Return [x, y] of the center of cell containing provided text 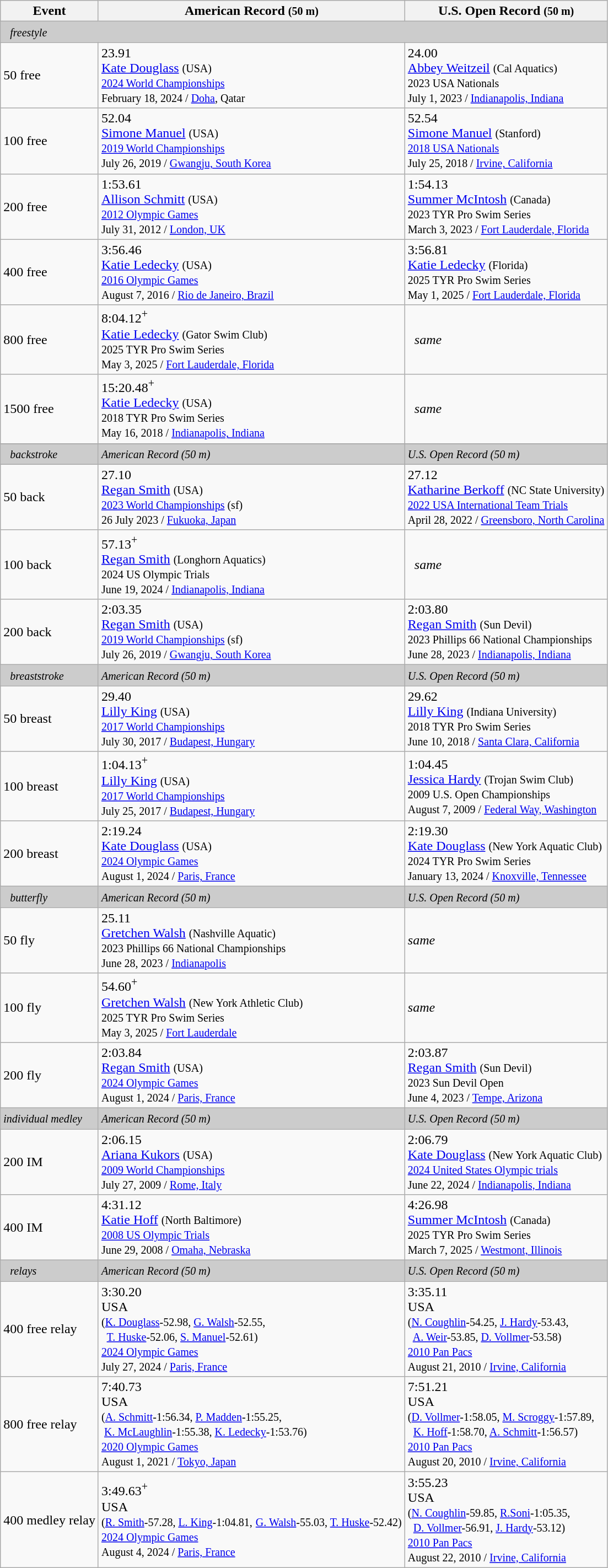
400 free [50, 272]
100 breast [50, 786]
Event [50, 11]
1:04.45 Jessica Hardy (Trojan Swim Club) 2009 U.S. Open Championships August 7, 2009 / Federal Way, Washington [506, 786]
100 fly [50, 1008]
backstroke [50, 454]
200 fly [50, 1075]
3:35.11 USA (N. Coughlin-54.25, J. Hardy-53.43, A. Weir-53.85, D. Vollmer-53.58) 2010 Pan Pacs August 21, 2010 / Irvine, California [506, 1329]
400 free relay [50, 1329]
8:04.12+ Katie Ledecky (Gator Swim Club) 2025 TYR Pro Swim Series May 3, 2025 / Fort Lauderdale, Florida [251, 340]
200 back [50, 632]
breaststroke [50, 675]
4:26.98 Summer McIntosh (Canada) 2025 TYR Pro Swim Series March 7, 2025 / Westmont, Illinois [506, 1227]
27.12 Katharine Berkoff (NC State University) 2022 USA International Team Trials April 28, 2022 / Greensboro, North Carolina [506, 497]
4:31.12 Katie Hoff (North Baltimore) 2008 US Olympic Trials June 29, 2008 / Omaha, Nebraska [251, 1227]
2:03.87 Regan Smith (Sun Devil) 2023 Sun Devil Open June 4, 2023 / Tempe, Arizona [506, 1075]
52.54Simone Manuel (Stanford)2018 USA Nationals July 25, 2018 / Irvine, California [506, 141]
2:06.79 Kate Douglass (New York Aquatic Club) 2024 United States Olympic trials June 22, 2024 / Indianapolis, Indiana [506, 1162]
800 free [50, 340]
3:30.20USA (K. Douglass-52.98, G. Walsh-52.55, T. Huske-52.06, S. Manuel-52.61) 2024 Olympic Games July 27, 2024 / Paris, France [251, 1329]
1:04.13+ Lilly King (USA) 2017 World Championships July 25, 2017 / Budapest, Hungary [251, 786]
15:20.48+ Katie Ledecky (USA) 2018 TYR Pro Swim Series May 16, 2018 / Indianapolis, Indiana [251, 409]
1500 free [50, 409]
2:19.24 Kate Douglass (USA) 2024 Olympic GamesAugust 1, 2024 / Paris, France [251, 853]
1:53.61 Allison Schmitt (USA) 2012 Olympic Games July 31, 2012 / London, UK [251, 206]
25.11 Gretchen Walsh (Nashville Aquatic) 2023 Phillips 66 National Championships June 28, 2023 / Indianapolis [251, 941]
7:51.21 USA (D. Vollmer-1:58.05, M. Scroggy-1:57.89, K. Hoff-1:58.70, A. Schmitt-1:56.57) 2010 Pan Pacs August 20, 2010 / Irvine, California [506, 1425]
2:03.35 Regan Smith (USA) 2019 World Championships (sf) July 26, 2019 / Gwangju, South Korea [251, 632]
butterfly [50, 897]
200 free [50, 206]
3:49.63+ USA (R. Smith-57.28, L. King-1:04.81, G. Walsh-55.03, T. Huske-52.42) 2024 Olympic Games August 4, 2024 / Paris, France [251, 1519]
2:03.84 Regan Smith (USA) 2024 Olympic GamesAugust 1, 2024 / Paris, France [251, 1075]
200 breast [50, 853]
7:40.73 USA (A. Schmitt-1:56.34, P. Madden-1:55.25, K. McLaughlin-1:55.38, K. Ledecky-1:53.76) 2020 Olympic Games August 1, 2021 / Tokyo, Japan [251, 1425]
800 free relay [50, 1425]
relays [50, 1271]
2:03.80 Regan Smith (Sun Devil) 2023 Phillips 66 National Championships June 28, 2023 / Indianapolis, Indiana [506, 632]
27.10 Regan Smith (USA) 2023 World Championships (sf) 26 July 2023 / Fukuoka, Japan [251, 497]
400 medley relay [50, 1519]
52.04 Simone Manuel (USA) 2019 World Championships July 26, 2019 / Gwangju, South Korea [251, 141]
100 back [50, 565]
50 breast [50, 719]
29.62 Lilly King (Indiana University) 2018 TYR Pro Swim Series June 10, 2018 / Santa Clara, California [506, 719]
400 IM [50, 1227]
1:54.13 Summer McIntosh (Canada) 2023 TYR Pro Swim Series March 3, 2023 / Fort Lauderdale, Florida [506, 206]
freestyle [304, 32]
24.00 Abbey Weitzeil (Cal Aquatics)2023 USA Nationals July 1, 2023 / Indianapolis, Indiana [506, 75]
57.13+ Regan Smith (Longhorn Aquatics) 2024 US Olympic Trials June 19, 2024 / Indianapolis, Indiana [251, 565]
50 free [50, 75]
3:55.23 USA (N. Coughlin-59.85, R.Soni-1:05.35, D. Vollmer-56.91, J. Hardy-53.12) 2010 Pan Pacs August 22, 2010 / Irvine, California [506, 1519]
50 back [50, 497]
50 fly [50, 941]
29.40 Lilly King (USA) 2017 World Championships July 30, 2017 / Budapest, Hungary [251, 719]
23.91 Kate Douglass (USA) 2024 World Championships February 18, 2024 / Doha, Qatar [251, 75]
200 IM [50, 1162]
100 free [50, 141]
3:56.46 Katie Ledecky (USA) 2016 Olympic Games August 7, 2016 / Rio de Janeiro, Brazil [251, 272]
3:56.81 Katie Ledecky (Florida) 2025 TYR Pro Swim Series May 1, 2025 / Fort Lauderdale, Florida [506, 272]
individual medley [50, 1118]
54.60+ Gretchen Walsh (New York Athletic Club) 2025 TYR Pro Swim Series May 3, 2025 / Fort Lauderdale [251, 1008]
2:06.15 Ariana Kukors (USA) 2009 World Championships July 27, 2009 / Rome, Italy [251, 1162]
2:19.30 Kate Douglass (New York Aquatic Club) 2024 TYR Pro Swim Series January 13, 2024 / Knoxville, Tennessee [506, 853]
